Determine the [x, y] coordinate at the center of the cell enclosing the given text.  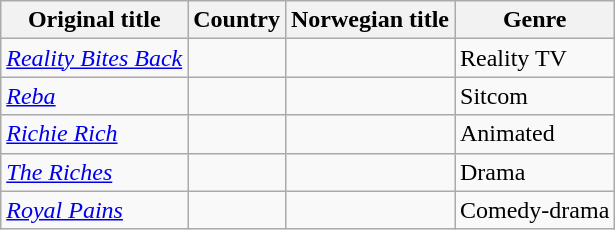
Norwegian title [370, 20]
Richie Rich [94, 134]
Drama [534, 172]
Animated [534, 134]
Genre [534, 20]
The Riches [94, 172]
Comedy-drama [534, 210]
Country [237, 20]
Original title [94, 20]
Reality Bites Back [94, 58]
Reba [94, 96]
Sitcom [534, 96]
Royal Pains [94, 210]
Reality TV [534, 58]
